Output the [x, y] coordinate of the center of the cell containing the given text.  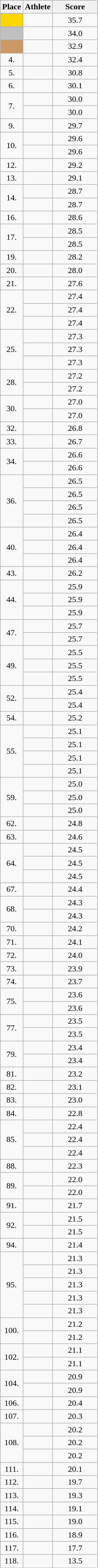
70. [12, 929]
74. [12, 981]
82. [12, 1087]
29.2 [75, 165]
62. [12, 824]
23.1 [75, 1087]
79. [12, 1054]
34. [12, 461]
112. [12, 1482]
117. [12, 1548]
108. [12, 1443]
67. [12, 889]
17. [12, 237]
4. [12, 60]
89. [12, 1186]
88. [12, 1166]
30.1 [75, 86]
28.2 [75, 257]
72. [12, 955]
26.7 [75, 442]
20.4 [75, 1403]
29.1 [75, 178]
92. [12, 1225]
Athlete [38, 7]
13.5 [75, 1561]
19.3 [75, 1495]
24.0 [75, 955]
116. [12, 1535]
28. [12, 382]
35.7 [75, 20]
21.4 [75, 1245]
71. [12, 942]
5. [12, 73]
106. [12, 1403]
21.7 [75, 1205]
24.1 [75, 942]
49. [12, 665]
52. [12, 698]
Place [12, 7]
19. [12, 257]
34.0 [75, 33]
63. [12, 837]
13. [12, 178]
19.0 [75, 1522]
91. [12, 1205]
54. [12, 718]
33. [12, 442]
94. [12, 1245]
32.4 [75, 60]
12. [12, 165]
30.8 [75, 73]
24.6 [75, 837]
10. [12, 145]
23.2 [75, 1074]
29.7 [75, 125]
22.8 [75, 1113]
24.2 [75, 929]
22.3 [75, 1166]
85. [12, 1140]
20.1 [75, 1469]
7. [12, 106]
81. [12, 1074]
19.7 [75, 1482]
16. [12, 218]
26.8 [75, 428]
44. [12, 600]
59. [12, 797]
73. [12, 968]
107. [12, 1416]
77. [12, 1028]
17.7 [75, 1548]
28.6 [75, 218]
84. [12, 1113]
20.3 [75, 1416]
24.8 [75, 824]
18.9 [75, 1535]
9. [12, 125]
111. [12, 1469]
14. [12, 198]
27.6 [75, 283]
26.2 [75, 573]
47. [12, 633]
113. [12, 1495]
100. [12, 1331]
95. [12, 1285]
22. [12, 310]
115. [12, 1522]
24.4 [75, 889]
19.1 [75, 1508]
75. [12, 1001]
25.2 [75, 718]
Score [75, 7]
30. [12, 409]
20. [12, 270]
36. [12, 501]
23.7 [75, 981]
83. [12, 1100]
6. [12, 86]
32. [12, 428]
43. [12, 573]
68. [12, 909]
28.0 [75, 270]
64. [12, 863]
23.9 [75, 968]
55. [12, 751]
21. [12, 283]
102. [12, 1357]
118. [12, 1561]
104. [12, 1383]
40. [12, 547]
32.9 [75, 46]
114. [12, 1508]
23.0 [75, 1100]
25. [12, 349]
